Return the (X, Y) coordinate for the center point of the cell that contains the specified text.  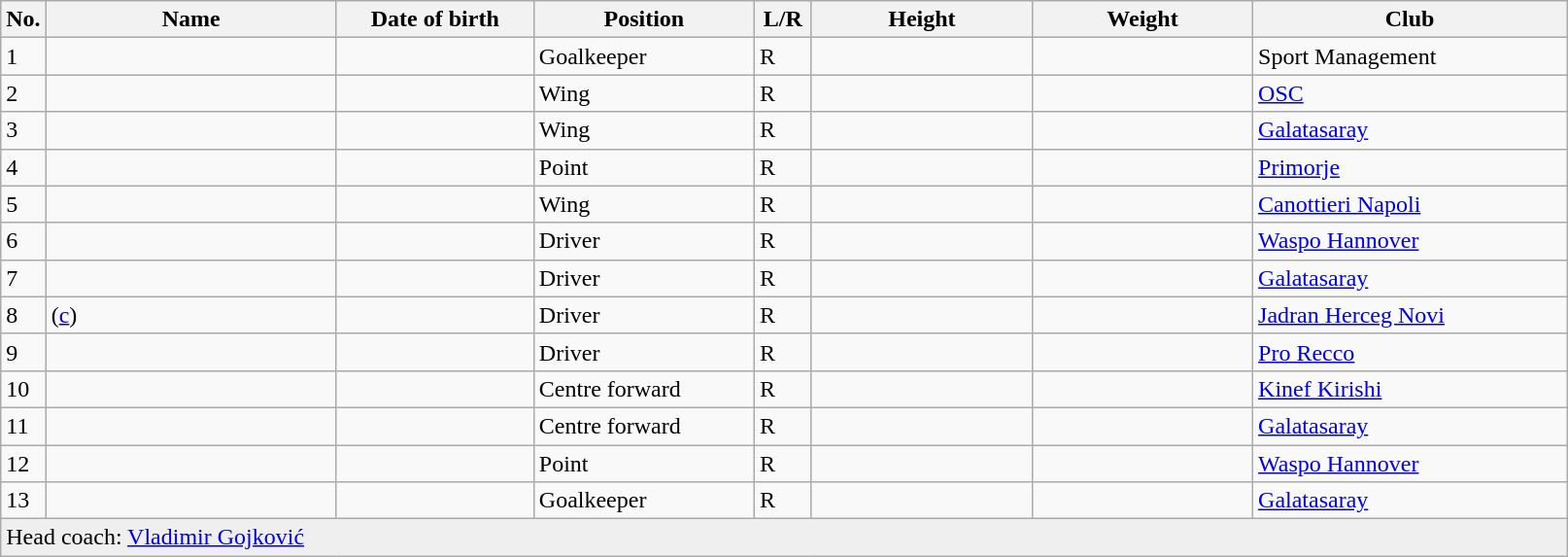
L/R (783, 19)
5 (23, 204)
8 (23, 315)
4 (23, 167)
No. (23, 19)
Height (921, 19)
Date of birth (435, 19)
Name (190, 19)
11 (23, 426)
OSC (1411, 93)
Pro Recco (1411, 352)
(c) (190, 315)
Weight (1142, 19)
Jadran Herceg Novi (1411, 315)
2 (23, 93)
12 (23, 464)
Canottieri Napoli (1411, 204)
Head coach: Vladimir Gojković (784, 538)
Primorje (1411, 167)
Kinef Kirishi (1411, 389)
10 (23, 389)
6 (23, 241)
3 (23, 130)
Sport Management (1411, 56)
Position (643, 19)
9 (23, 352)
Club (1411, 19)
1 (23, 56)
7 (23, 278)
13 (23, 501)
